From the cell containing the given text, extract its center point as [X, Y] coordinate. 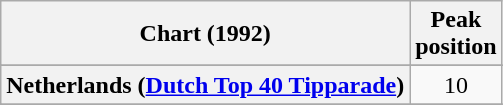
Netherlands (Dutch Top 40 Tipparade) [206, 85]
Chart (1992) [206, 34]
10 [456, 85]
Peakposition [456, 34]
